Return (X, Y) of the center of cell containing provided text 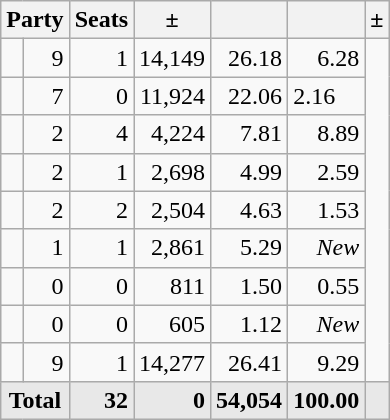
1.50 (250, 286)
2,504 (172, 210)
14,149 (172, 58)
605 (172, 324)
6.28 (326, 58)
2,861 (172, 248)
5.29 (250, 248)
54,054 (250, 400)
Party (35, 20)
1.12 (250, 324)
Seats (101, 20)
11,924 (172, 96)
100.00 (326, 400)
1.53 (326, 210)
22.06 (250, 96)
14,277 (172, 362)
26.18 (250, 58)
4.63 (250, 210)
2,698 (172, 172)
8.89 (326, 134)
4 (101, 134)
811 (172, 286)
2.16 (326, 96)
32 (101, 400)
0.55 (326, 286)
7 (46, 96)
26.41 (250, 362)
4,224 (172, 134)
9.29 (326, 362)
2.59 (326, 172)
7.81 (250, 134)
Total (35, 400)
4.99 (250, 172)
